Identify which cell holds the provided text, then report its [x, y] central coordinate. 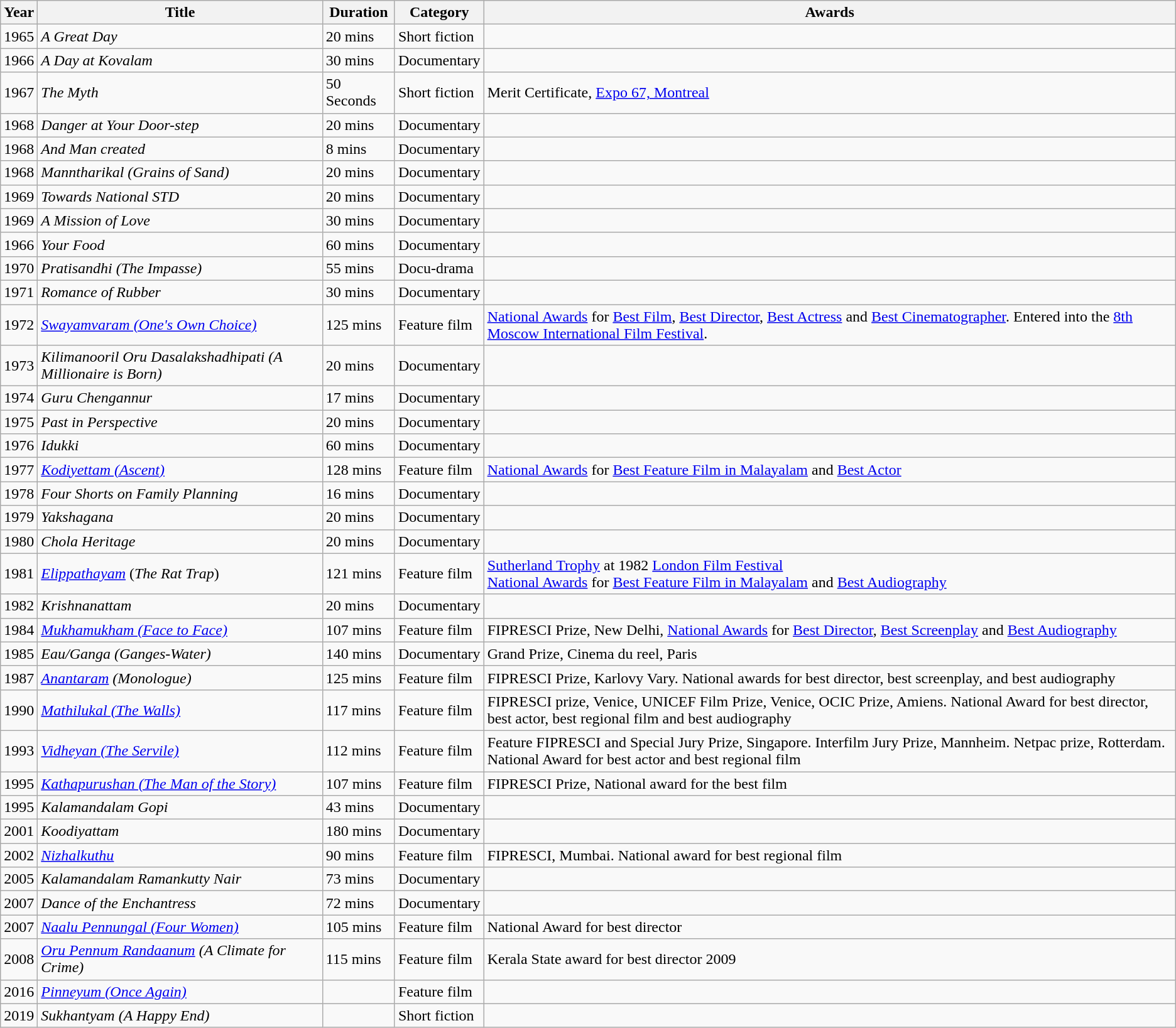
Pratisandhi (The Impasse) [180, 268]
Yakshagana [180, 517]
Towards National STD [180, 197]
And Man created [180, 149]
Koodiyattam [180, 831]
Chola Heritage [180, 541]
Past in Perspective [180, 422]
National Awards for Best Film, Best Director, Best Actress and Best Cinematographer. Entered into the 8th Moscow International Film Festival. [829, 324]
Mukhamukham (Face to Face) [180, 630]
Docu-drama [439, 268]
2005 [19, 879]
Kilimanooril Oru Dasalakshadhipati (A Millionaire is Born) [180, 365]
Naalu Pennungal (Four Women) [180, 927]
1984 [19, 630]
A Day at Kovalam [180, 60]
1993 [19, 751]
1974 [19, 398]
2019 [19, 1015]
140 mins [358, 654]
Kalamandalam Gopi [180, 808]
117 mins [358, 710]
Nizhalkuthu [180, 855]
2002 [19, 855]
55 mins [358, 268]
1976 [19, 446]
Danger at Your Door-step [180, 125]
1965 [19, 36]
Awards [829, 13]
Swayamvaram (One's Own Choice) [180, 324]
1967 [19, 93]
Kalamandalam Ramankutty Nair [180, 879]
Merit Certificate, Expo 67, Montreal [829, 93]
Eau/Ganga (Ganges-Water) [180, 654]
Year [19, 13]
FIPRESCI Prize, National award for the best film [829, 783]
Kerala State award for best director 2009 [829, 960]
2001 [19, 831]
Kodiyettam (Ascent) [180, 470]
Sukhantyam (A Happy End) [180, 1015]
8 mins [358, 149]
17 mins [358, 398]
43 mins [358, 808]
Title [180, 13]
A Great Day [180, 36]
Manntharikal (Grains of Sand) [180, 173]
Romance of Rubber [180, 292]
2008 [19, 960]
1971 [19, 292]
1987 [19, 678]
Pinneyum (Once Again) [180, 992]
1975 [19, 422]
A Mission of Love [180, 220]
Idukki [180, 446]
National Award for best director [829, 927]
1980 [19, 541]
Vidheyan (The Servile) [180, 751]
The Myth [180, 93]
Elippathayam (The Rat Trap) [180, 574]
112 mins [358, 751]
1982 [19, 606]
90 mins [358, 855]
72 mins [358, 903]
121 mins [358, 574]
1981 [19, 574]
Four Shorts on Family Planning [180, 494]
FIPRESCI Prize, New Delhi, National Awards for Best Director, Best Screenplay and Best Audiography [829, 630]
Guru Chengannur [180, 398]
FIPRESCI Prize, Karlovy Vary. National awards for best director, best screenplay, and best audiography [829, 678]
1973 [19, 365]
73 mins [358, 879]
Sutherland Trophy at 1982 London Film Festival National Awards for Best Feature Film in Malayalam and Best Audiography [829, 574]
1985 [19, 654]
Dance of the Enchantress [180, 903]
Krishnanattam [180, 606]
1977 [19, 470]
1979 [19, 517]
Grand Prize, Cinema du reel, Paris [829, 654]
1978 [19, 494]
Your Food [180, 244]
Duration [358, 13]
Category [439, 13]
128 mins [358, 470]
Anantaram (Monologue) [180, 678]
Oru Pennum Randaanum (A Climate for Crime) [180, 960]
FIPRESCI, Mumbai. National award for best regional film [829, 855]
115 mins [358, 960]
1972 [19, 324]
180 mins [358, 831]
1970 [19, 268]
Kathapurushan (The Man of the Story) [180, 783]
2016 [19, 992]
1990 [19, 710]
National Awards for Best Feature Film in Malayalam and Best Actor [829, 470]
50 Seconds [358, 93]
16 mins [358, 494]
105 mins [358, 927]
Mathilukal (The Walls) [180, 710]
